From the cell containing the given text, extract its center point as (x, y) coordinate. 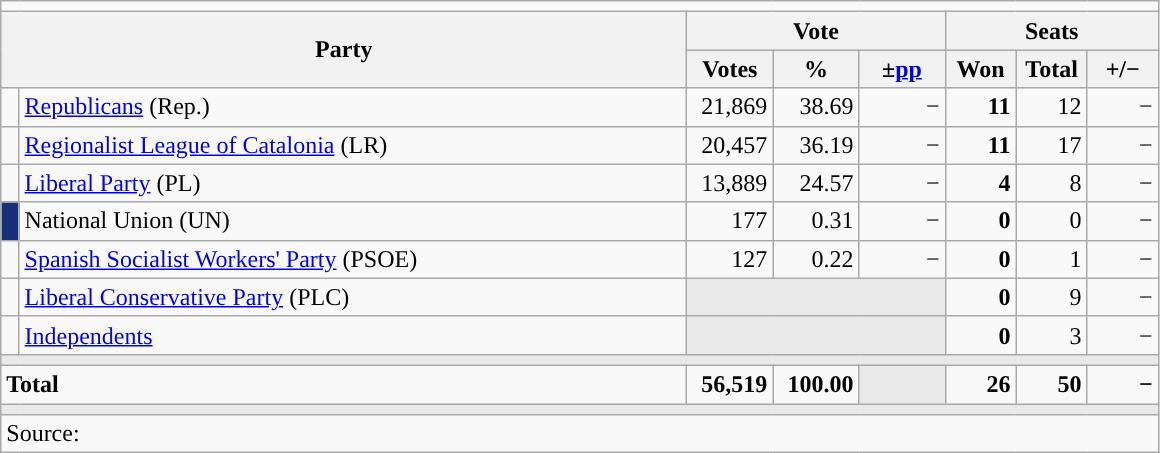
1 (1052, 259)
Vote (816, 31)
13,889 (730, 183)
38.69 (816, 107)
24.57 (816, 183)
21,869 (730, 107)
National Union (UN) (353, 221)
26 (980, 384)
Seats (1052, 31)
Source: (580, 434)
0.22 (816, 259)
+/− (1122, 69)
Votes (730, 69)
177 (730, 221)
127 (730, 259)
% (816, 69)
Regionalist League of Catalonia (LR) (353, 145)
100.00 (816, 384)
Spanish Socialist Workers' Party (PSOE) (353, 259)
9 (1052, 297)
Republicans (Rep.) (353, 107)
50 (1052, 384)
±pp (902, 69)
17 (1052, 145)
3 (1052, 335)
Party (344, 50)
Liberal Conservative Party (PLC) (353, 297)
0.31 (816, 221)
Independents (353, 335)
36.19 (816, 145)
Won (980, 69)
Liberal Party (PL) (353, 183)
56,519 (730, 384)
8 (1052, 183)
12 (1052, 107)
20,457 (730, 145)
4 (980, 183)
